Extract the (X, Y) coordinate from the center of the cell holding the provided text.  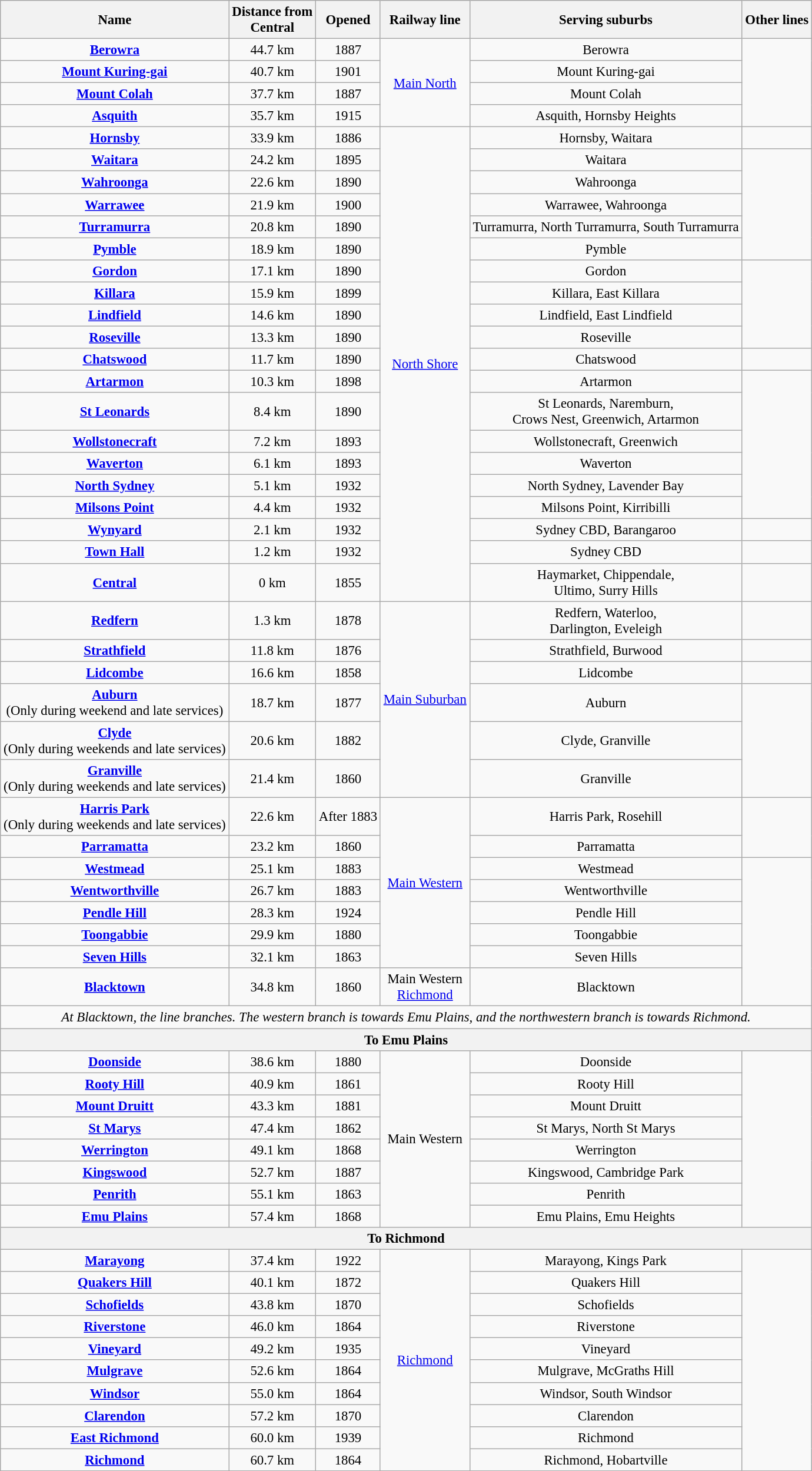
55.0 km (272, 1393)
Strathfield (115, 650)
1878 (348, 620)
Hornsby (115, 138)
2.1 km (272, 530)
13.3 km (272, 337)
17.1 km (272, 271)
40.9 km (272, 1084)
15.9 km (272, 293)
Name (115, 20)
St Leonards (115, 412)
Wollstonecraft, Greenwich (606, 442)
Windsor (115, 1393)
1924 (348, 913)
Opened (348, 20)
Auburn (606, 703)
57.2 km (272, 1416)
24.2 km (272, 161)
Hornsby, Waitara (606, 138)
1881 (348, 1106)
Killara, East Killara (606, 293)
18.7 km (272, 703)
55.1 km (272, 1194)
Other lines (777, 20)
East Richmond (115, 1437)
Main WesternRichmond (425, 987)
Distance fromCentral (272, 20)
40.1 km (272, 1283)
Emu Plains (115, 1216)
Warrawee (115, 205)
1861 (348, 1084)
52.7 km (272, 1172)
Mulgrave (115, 1372)
6.1 km (272, 464)
1876 (348, 650)
34.8 km (272, 987)
Sydney CBD, Barangaroo (606, 530)
11.8 km (272, 650)
Granville (606, 779)
11.7 km (272, 360)
60.7 km (272, 1460)
Windsor, South Windsor (606, 1393)
1898 (348, 381)
North Sydney (115, 486)
St Marys, North St Marys (606, 1128)
1900 (348, 205)
Redfern, Waterloo,Darlington, Eveleigh (606, 620)
To Emu Plains (406, 1040)
44.7 km (272, 50)
1899 (348, 293)
Harris Park(Only during weekends and late services) (115, 817)
60.0 km (272, 1437)
After 1883 (348, 817)
40.7 km (272, 72)
26.7 km (272, 891)
32.1 km (272, 957)
8.4 km (272, 412)
21.4 km (272, 779)
Mulgrave, McGraths Hill (606, 1372)
29.9 km (272, 935)
1858 (348, 673)
1882 (348, 740)
Milsons Point (115, 508)
Sydney CBD (606, 553)
4.4 km (272, 508)
21.9 km (272, 205)
Lindfield, East Lindfield (606, 315)
49.2 km (272, 1349)
1862 (348, 1128)
1935 (348, 1349)
Richmond, Hobartville (606, 1460)
0 km (272, 583)
1855 (348, 583)
52.6 km (272, 1372)
37.4 km (272, 1261)
1877 (348, 703)
St Leonards, Naremburn,Crows Nest, Greenwich, Artarmon (606, 412)
At Blacktown, the line branches. The western branch is towards Emu Plains, and the northwestern branch is towards Richmond. (406, 1017)
Auburn(Only during weekend and late services) (115, 703)
Serving suburbs (606, 20)
1.3 km (272, 620)
St Marys (115, 1128)
Kingswood (115, 1172)
To Richmond (406, 1239)
Wynyard (115, 530)
43.3 km (272, 1106)
Asquith (115, 116)
7.2 km (272, 442)
Town Hall (115, 553)
Turramurra (115, 227)
5.1 km (272, 486)
25.1 km (272, 869)
10.3 km (272, 381)
23.2 km (272, 847)
Lindfield (115, 315)
1886 (348, 138)
1872 (348, 1283)
Main North (425, 83)
33.9 km (272, 138)
North Shore (425, 364)
1895 (348, 161)
Asquith, Hornsby Heights (606, 116)
Clyde (Only during weekends and late services) (115, 740)
Strathfield, Burwood (606, 650)
Harris Park, Rosehill (606, 817)
35.7 km (272, 116)
49.1 km (272, 1150)
Redfern (115, 620)
20.8 km (272, 227)
Marayong (115, 1261)
Milsons Point, Kirribilli (606, 508)
Killara (115, 293)
37.7 km (272, 94)
Granville (Only during weekends and late services) (115, 779)
1922 (348, 1261)
16.6 km (272, 673)
1915 (348, 116)
Main Suburban (425, 700)
Haymarket, Chippendale,Ultimo, Surry Hills (606, 583)
46.0 km (272, 1327)
Warrawee, Wahroonga (606, 205)
Wollstonecraft (115, 442)
28.3 km (272, 913)
18.9 km (272, 249)
14.6 km (272, 315)
Kingswood, Cambridge Park (606, 1172)
North Sydney, Lavender Bay (606, 486)
43.8 km (272, 1305)
1939 (348, 1437)
47.4 km (272, 1128)
1901 (348, 72)
20.6 km (272, 740)
Central (115, 583)
Marayong, Kings Park (606, 1261)
1.2 km (272, 553)
Emu Plains, Emu Heights (606, 1216)
Clyde, Granville (606, 740)
Turramurra, North Turramurra, South Turramurra (606, 227)
38.6 km (272, 1061)
Railway line (425, 20)
57.4 km (272, 1216)
